Extract the [x, y] coordinate from the center of the cell holding the provided text.  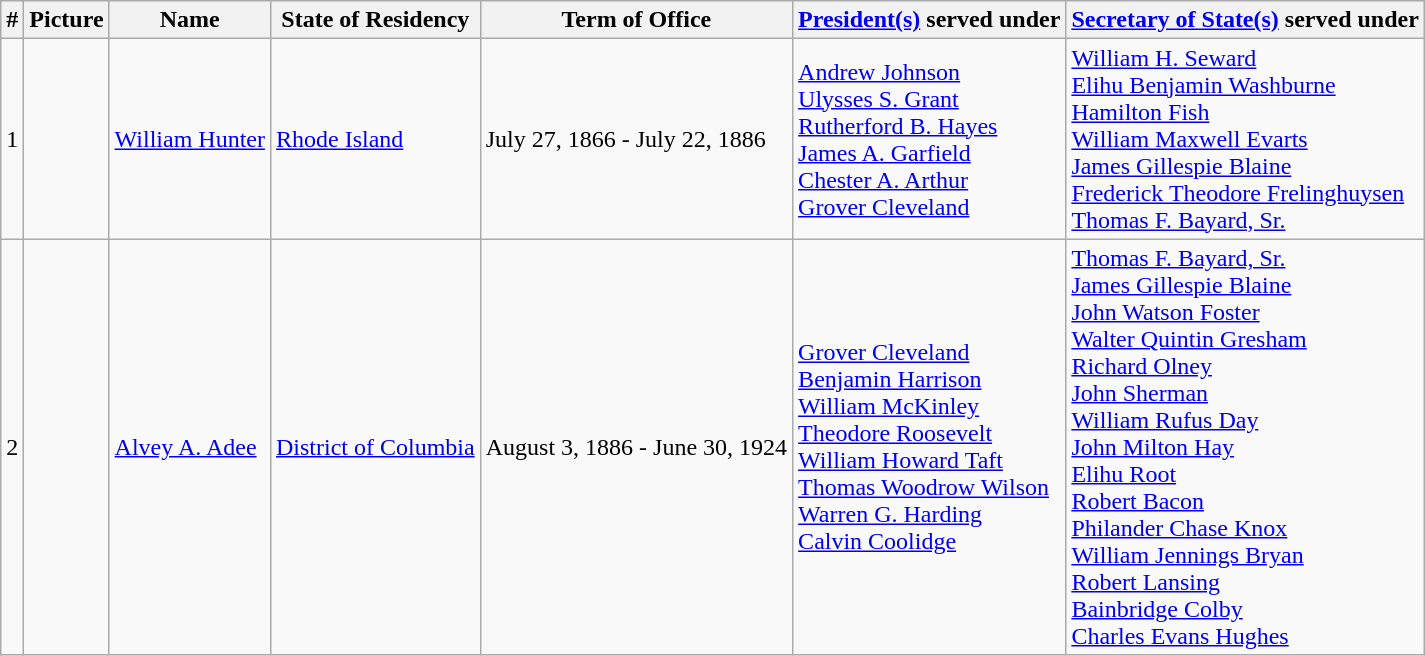
Picture [66, 20]
President(s) served under [930, 20]
2 [12, 447]
Secretary of State(s) served under [1246, 20]
State of Residency [375, 20]
July 27, 1866 - July 22, 1886 [636, 139]
1 [12, 139]
# [12, 20]
Rhode Island [375, 139]
Grover ClevelandBenjamin HarrisonWilliam McKinleyTheodore RooseveltWilliam Howard TaftThomas Woodrow WilsonWarren G. HardingCalvin Coolidge [930, 447]
Andrew JohnsonUlysses S. GrantRutherford B. HayesJames A. GarfieldChester A. ArthurGrover Cleveland [930, 139]
August 3, 1886 - June 30, 1924 [636, 447]
William Hunter [190, 139]
Alvey A. Adee [190, 447]
Term of Office [636, 20]
District of Columbia [375, 447]
Name [190, 20]
